For the text-containing cell, return its midpoint in (x, y) coordinate format. 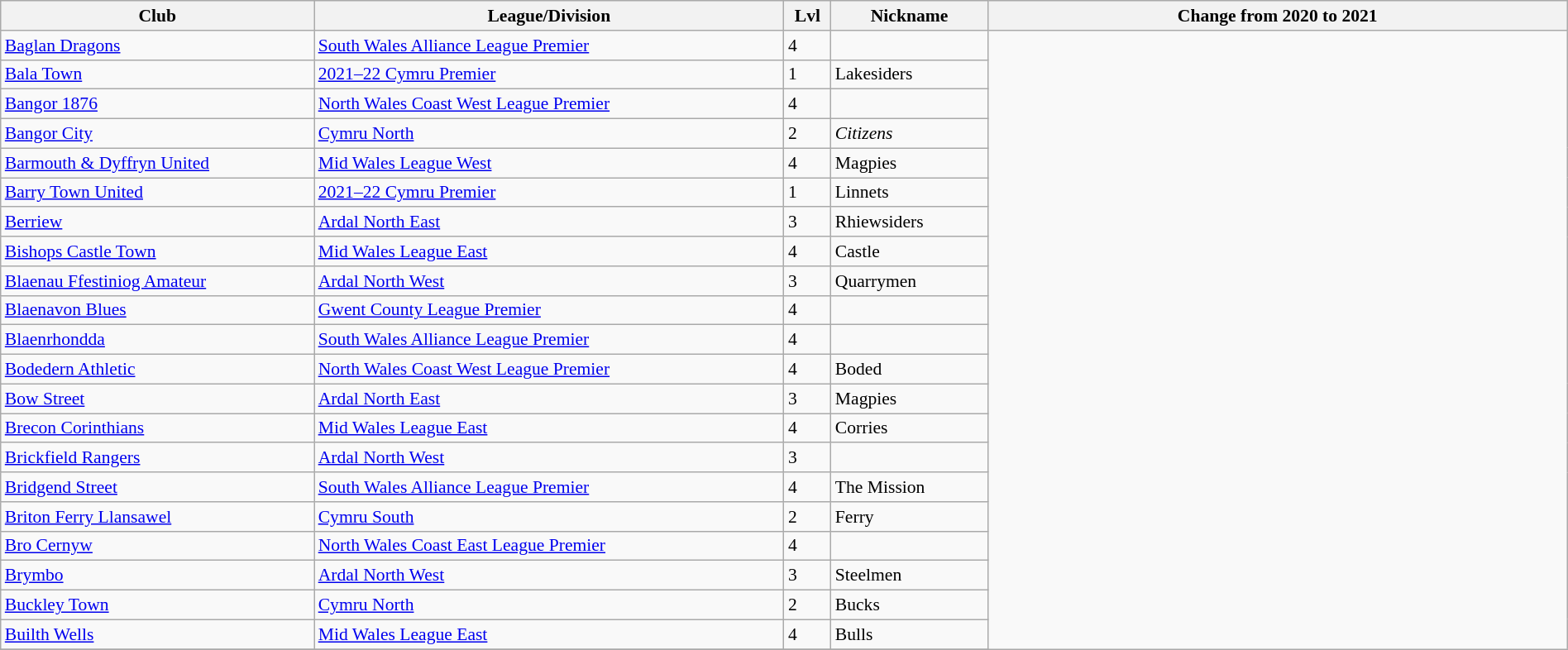
Boded (910, 370)
Barry Town United (157, 193)
Bodedern Athletic (157, 370)
Bro Cernyw (157, 546)
League/Division (549, 16)
Change from 2020 to 2021 (1277, 16)
Ferry (910, 517)
Bucks (910, 605)
Linnets (910, 193)
Baglan Dragons (157, 45)
Rhiewsiders (910, 222)
Lvl (807, 16)
Builth Wells (157, 634)
Citizens (910, 134)
Steelmen (910, 576)
Brecon Corinthians (157, 428)
The Mission (910, 487)
North Wales Coast East League Premier (549, 546)
Nickname (910, 16)
Bulls (910, 634)
Club (157, 16)
Barmouth & Dyffryn United (157, 163)
Brickfield Rangers (157, 458)
Cymru South (549, 517)
Corries (910, 428)
Bangor 1876 (157, 104)
Bow Street (157, 399)
Buckley Town (157, 605)
Brymbo (157, 576)
Castle (910, 251)
Berriew (157, 222)
Gwent County League Premier (549, 310)
Bridgend Street (157, 487)
Lakesiders (910, 74)
Quarrymen (910, 281)
Bala Town (157, 74)
Blaenavon Blues (157, 310)
Bangor City (157, 134)
Briton Ferry Llansawel (157, 517)
Blaenrhondda (157, 340)
Bishops Castle Town (157, 251)
Mid Wales League West (549, 163)
Blaenau Ffestiniog Amateur (157, 281)
